Return the [X, Y] coordinate for the center point of the cell that contains the specified text.  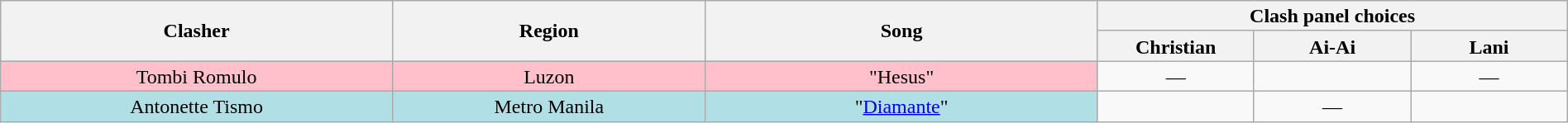
Antonette Tismo [197, 106]
"Hesus" [901, 76]
Ai-Ai [1331, 46]
Song [901, 31]
Christian [1176, 46]
"Diamante" [901, 106]
Lani [1489, 46]
Luzon [549, 76]
Tombi Romulo [197, 76]
Region [549, 31]
Clasher [197, 31]
Clash panel choices [1332, 17]
Metro Manila [549, 106]
